Extract the (x, y) coordinate from the center of the cell holding the provided text.  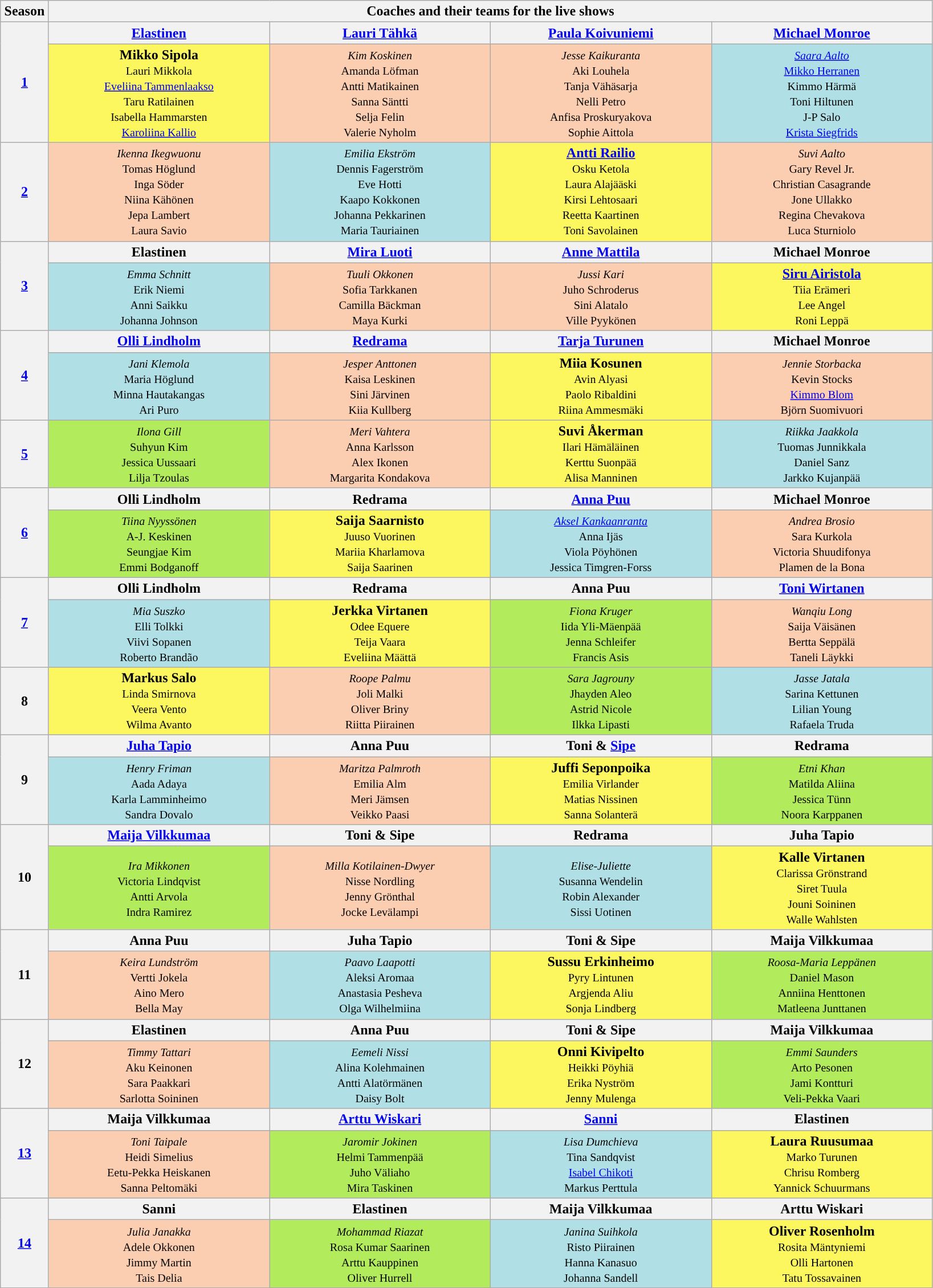
Julia JanakkaAdele OkkonenJimmy MartinTais Delia (159, 1254)
Emma SchnittErik NiemiAnni SaikkuJohanna Johnson (159, 296)
2 (25, 191)
Onni KivipeltoHeikki PöyhiäErika NyströmJenny Mulenga (601, 1075)
Emilia EkströmDennis FagerströmEve HottiKaapo KokkonenJohanna PekkarinenMaria Tauriainen (380, 191)
Toni TaipaleHeidi SimeliusEetu-Pekka HeiskanenSanna Peltomäki (159, 1164)
Meri VahteraAnna KarlssonAlex IkonenMargarita Kondakova (380, 454)
5 (25, 454)
Sussu ErkinheimoPyry LintunenArgjenda AliuSonja Lindberg (601, 985)
Tiina NyyssönenA-J. KeskinenSeungjae KimEmmi Bodganoff (159, 544)
Etni KhanMatilda AliinaJessica TünnNoora Karppanen (822, 791)
Paavo LaapottiAleksi AromaaAnastasia PeshevaOlga Wilhelmiina (380, 985)
Lisa DumchievaTina SandqvistIsabel ChikotiMarkus Perttula (601, 1164)
8 (25, 701)
Kim KoskinenAmanda LöfmanAntti MatikainenSanna SänttiSelja FelinValerie Nyholm (380, 93)
Aksel KankaanrantaAnna IjäsViola PöyhönenJessica Timgren-Forss (601, 544)
Paula Koivuniemi (601, 33)
Jasse JatalaSarina KettunenLilian YoungRafaela Truda (822, 701)
Tarja Turunen (601, 341)
Roope PalmuJoli MalkiOliver BrinyRiitta Piirainen (380, 701)
13 (25, 1154)
Keira LundströmVertti JokelaAino MeroBella May (159, 985)
Riikka JaakkolaTuomas JunnikkalaDaniel SanzJarkko Kujanpää (822, 454)
Mia SuszkoElli TolkkiViivi SopanenRoberto Brandão (159, 634)
Siru AiristolaTiia ErämeriLee AngelRoni Leppä (822, 296)
6 (25, 532)
Juffi SeponpoikaEmilia VirlanderMatias NissinenSanna Solanterä (601, 791)
10 (25, 877)
Ikenna IkegwuonuTomas HöglundInga SöderNiina KähönenJepa LambertLaura Savio (159, 191)
Eemeli NissiAlina KolehmainenAntti AlatörmänenDaisy Bolt (380, 1075)
Ira MikkonenVictoria LindqvistAntti ArvolaIndra Ramirez (159, 888)
Jani KlemolaMaria HöglundMinna HautakangasAri Puro (159, 386)
Mira Luoti (380, 252)
Maritza PalmrothEmilia AlmMeri JämsenVeikko Paasi (380, 791)
Ilona GillSuhyun KimJessica UussaariLilja Tzoulas (159, 454)
4 (25, 375)
Markus SaloLinda SmirnovaVeera VentoWilma Avanto (159, 701)
7 (25, 622)
Suvi ÅkermanIlari HämäläinenKerttu SuonpääAlisa Manninen (601, 454)
1 (25, 82)
Oliver RosenholmRosita MäntyniemiOlli HartonenTatu Tossavainen (822, 1254)
Suvi AaltoGary Revel Jr.Christian CasagrandeJone UllakkoRegina ChevakovaLuca Sturniolo (822, 191)
Miia KosunenAvin AlyasiPaolo RibaldiniRiina Ammesmäki (601, 386)
Jaromir JokinenHelmi TammenpääJuho VäliahoMira Taskinen (380, 1164)
Jesper AnttonenKaisa LeskinenSini JärvinenKiia Kullberg (380, 386)
Jussi KariJuho SchroderusSini AlataloVille Pyykönen (601, 296)
Lauri Tähkä (380, 33)
Jennie StorbackaKevin StocksKimmo BlomBjörn Suomivuori (822, 386)
Anne Mattila (601, 252)
Timmy TattariAku KeinonenSara PaakkariSarlotta Soininen (159, 1075)
Wanqiu LongSaija VäisänenBertta SeppäläTaneli Läykki (822, 634)
Roosa-Maria LeppänenDaniel MasonAnniina HenttonenMatleena Junttanen (822, 985)
Season (25, 11)
Mikko SipolaLauri MikkolaEveliina TammenlaaksoTaru RatilainenIsabella HammarstenKaroliina Kallio (159, 93)
Jesse KaikurantaAki LouhelaTanja VähäsarjaNelli PetroAnfisa ProskuryakovaSophie Aittola (601, 93)
Coaches and their teams for the live shows (490, 11)
3 (25, 286)
Elise-JulietteSusanna WendelinRobin AlexanderSissi Uotinen (601, 888)
Sara JagrounyJhayden AleoAstrid NicoleIlkka Lipasti (601, 701)
Laura RuusumaaMarko TurunenChrisu RombergYannick Schuurmans (822, 1164)
Jerkka VirtanenOdee EquereTeija VaaraEveliina Määttä (380, 634)
Toni Wirtanen (822, 588)
Mohammad RiazatRosa Kumar SaarinenArttu KauppinenOliver Hurrell (380, 1254)
Henry FrimanAada AdayaKarla LamminheimoSandra Dovalo (159, 791)
11 (25, 975)
Tuuli OkkonenSofia TarkkanenCamilla BäckmanMaya Kurki (380, 296)
Fiona KrugerIida Yli-MäenpääJenna SchleiferFrancis Asis (601, 634)
9 (25, 780)
12 (25, 1063)
Janina SuihkolaRisto PiirainenHanna KanasuoJohanna Sandell (601, 1254)
Antti RailioOsku KetolaLaura AlajääskiKirsi LehtosaariReetta KaartinenToni Savolainen (601, 191)
Milla Kotilainen-DwyerNisse NordlingJenny GrönthalJocke Levälampi (380, 888)
Saara AaltoMikko HerranenKimmo HärmäToni HiltunenJ-P SaloKrista Siegfrids (822, 93)
14 (25, 1242)
Andrea BrosioSara KurkolaVictoria Shuudifonya Plamen de la Bona (822, 544)
Saija Saarnisto Juuso VuorinenMariia KharlamovaSaija Saarinen (380, 544)
Kalle VirtanenClarissa GrönstrandSiret TuulaJouni SoininenWalle Wahlsten (822, 888)
Emmi SaundersArto PesonenJami KontturiVeli-Pekka Vaari (822, 1075)
